Return [x, y] of the center of cell containing provided text 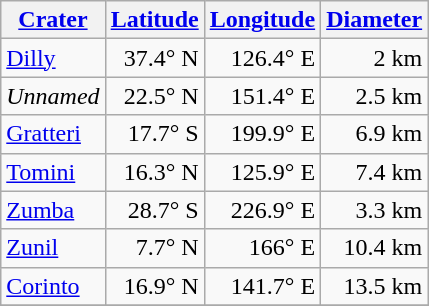
13.5 km [374, 286]
Crater [53, 20]
37.4° N [154, 58]
166° E [262, 248]
Dilly [53, 58]
16.9° N [154, 286]
Zumba [53, 210]
125.9° E [262, 172]
Diameter [374, 20]
Longitude [262, 20]
126.4° E [262, 58]
226.9° E [262, 210]
7.4 km [374, 172]
2 km [374, 58]
7.7° N [154, 248]
Latitude [154, 20]
17.7° S [154, 134]
Corinto [53, 286]
199.9° E [262, 134]
Unnamed [53, 96]
3.3 km [374, 210]
Tomini [53, 172]
28.7° S [154, 210]
151.4° E [262, 96]
16.3° N [154, 172]
6.9 km [374, 134]
2.5 km [374, 96]
Zunil [53, 248]
22.5° N [154, 96]
Gratteri [53, 134]
141.7° E [262, 286]
10.4 km [374, 248]
